From the cell containing the given text, extract its center point as [x, y] coordinate. 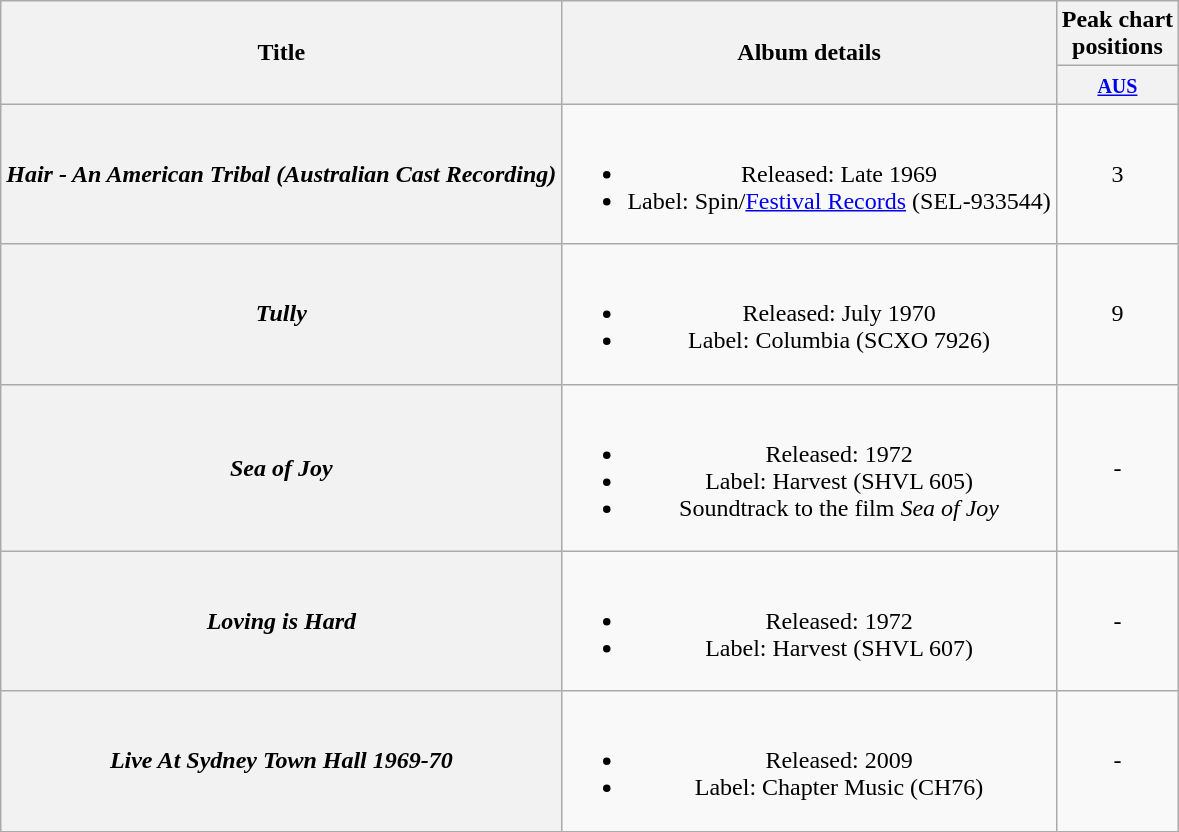
Released: 1972Label: Harvest (SHVL 605)Soundtrack to the film Sea of Joy [809, 468]
Album details [809, 52]
Live At Sydney Town Hall 1969-70 [282, 761]
Released: 2009Label: Chapter Music (CH76) [809, 761]
Hair - An American Tribal (Australian Cast Recording) [282, 174]
3 [1117, 174]
Sea of Joy [282, 468]
Loving is Hard [282, 621]
Peak chartpositions [1117, 34]
Title [282, 52]
Tully [282, 314]
Released: 1972Label: Harvest (SHVL 607) [809, 621]
Released: Late 1969Label: Spin/Festival Records (SEL-933544) [809, 174]
AUS [1117, 85]
Released: July 1970Label: Columbia (SCXO 7926) [809, 314]
9 [1117, 314]
